Capture the cell that displays the provided text and extract its (x, y) central coordinate. 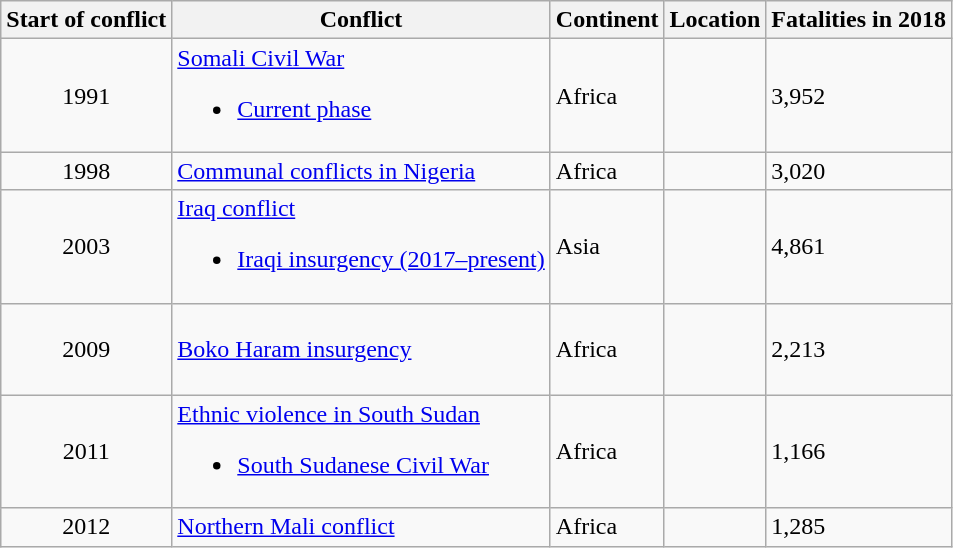
Iraq conflictIraqi insurgency (2017–present) (362, 246)
Start of conflict (86, 20)
1,166 (859, 452)
Continent (607, 20)
4,861 (859, 246)
Fatalities in 2018 (859, 20)
Somali Civil WarCurrent phase (362, 96)
2012 (86, 527)
Location (715, 20)
3,952 (859, 96)
2009 (86, 349)
Asia (607, 246)
Communal conflicts in Nigeria (362, 171)
Ethnic violence in South SudanSouth Sudanese Civil War (362, 452)
2003 (86, 246)
Boko Haram insurgency (362, 349)
2,213 (859, 349)
3,020 (859, 171)
1991 (86, 96)
Northern Mali conflict (362, 527)
1,285 (859, 527)
2011 (86, 452)
Conflict (362, 20)
1998 (86, 171)
